Extract the (x, y) coordinate from the center of the cell holding the provided text.  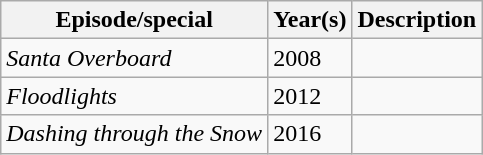
2008 (310, 58)
Episode/special (134, 20)
Description (417, 20)
Santa Overboard (134, 58)
Dashing through the Snow (134, 134)
Floodlights (134, 96)
2016 (310, 134)
2012 (310, 96)
Year(s) (310, 20)
